From the cell containing the given text, extract its center point as (X, Y) coordinate. 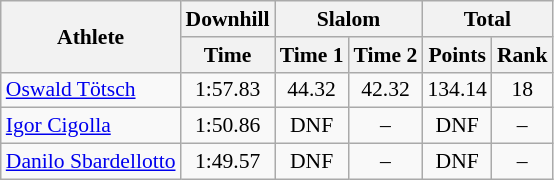
134.14 (456, 90)
44.32 (312, 90)
Points (456, 55)
Athlete (91, 36)
Danilo Sbardellotto (91, 162)
Time (228, 55)
Igor Cigolla (91, 126)
42.32 (386, 90)
Total (487, 19)
1:57.83 (228, 90)
Slalom (349, 19)
Oswald Tötsch (91, 90)
18 (522, 90)
Time 2 (386, 55)
1:49.57 (228, 162)
Downhill (228, 19)
Time 1 (312, 55)
Rank (522, 55)
1:50.86 (228, 126)
